Extract the [x, y] coordinate from the center of the cell holding the provided text.  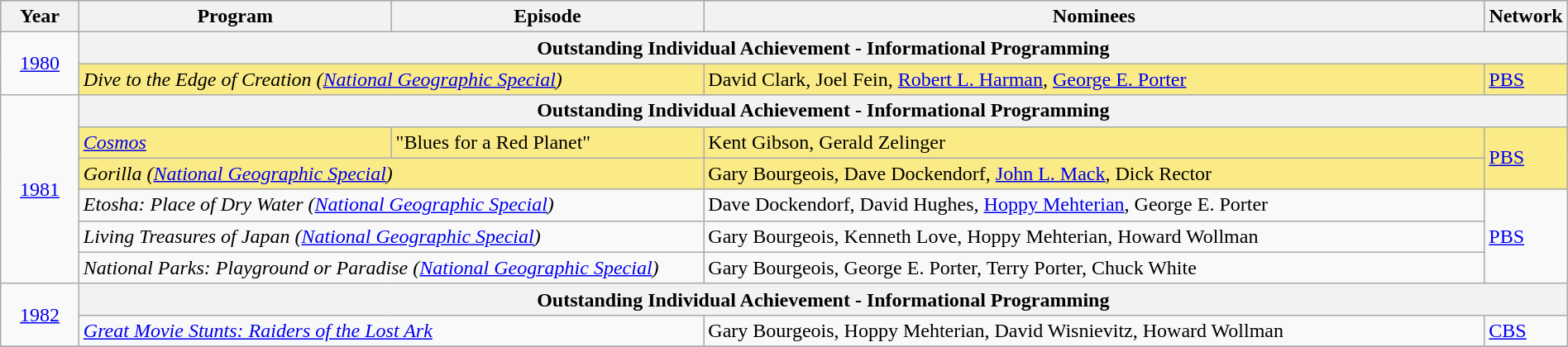
"Blues for a Red Planet" [547, 142]
Dive to the Edge of Creation (National Geographic Special) [391, 79]
Nominees [1094, 17]
1980 [40, 64]
Gary Bourgeois, Hoppy Mehterian, David Wisnievitz, Howard Wollman [1094, 330]
Network [1526, 17]
Great Movie Stunts: Raiders of the Lost Ark [391, 330]
Gary Bourgeois, George E. Porter, Terry Porter, Chuck White [1094, 268]
1982 [40, 315]
Gorilla (National Geographic Special) [391, 173]
Etosha: Place of Dry Water (National Geographic Special) [391, 205]
Program [235, 17]
Gary Bourgeois, Kenneth Love, Hoppy Mehterian, Howard Wollman [1094, 236]
Cosmos [235, 142]
Episode [547, 17]
National Parks: Playground or Paradise (National Geographic Special) [391, 268]
Living Treasures of Japan (National Geographic Special) [391, 236]
Kent Gibson, Gerald Zelinger [1094, 142]
Year [40, 17]
David Clark, Joel Fein, Robert L. Harman, George E. Porter [1094, 79]
Dave Dockendorf, David Hughes, Hoppy Mehterian, George E. Porter [1094, 205]
1981 [40, 189]
Gary Bourgeois, Dave Dockendorf, John L. Mack, Dick Rector [1094, 173]
CBS [1526, 330]
